Return (x, y) of the center of cell containing provided text 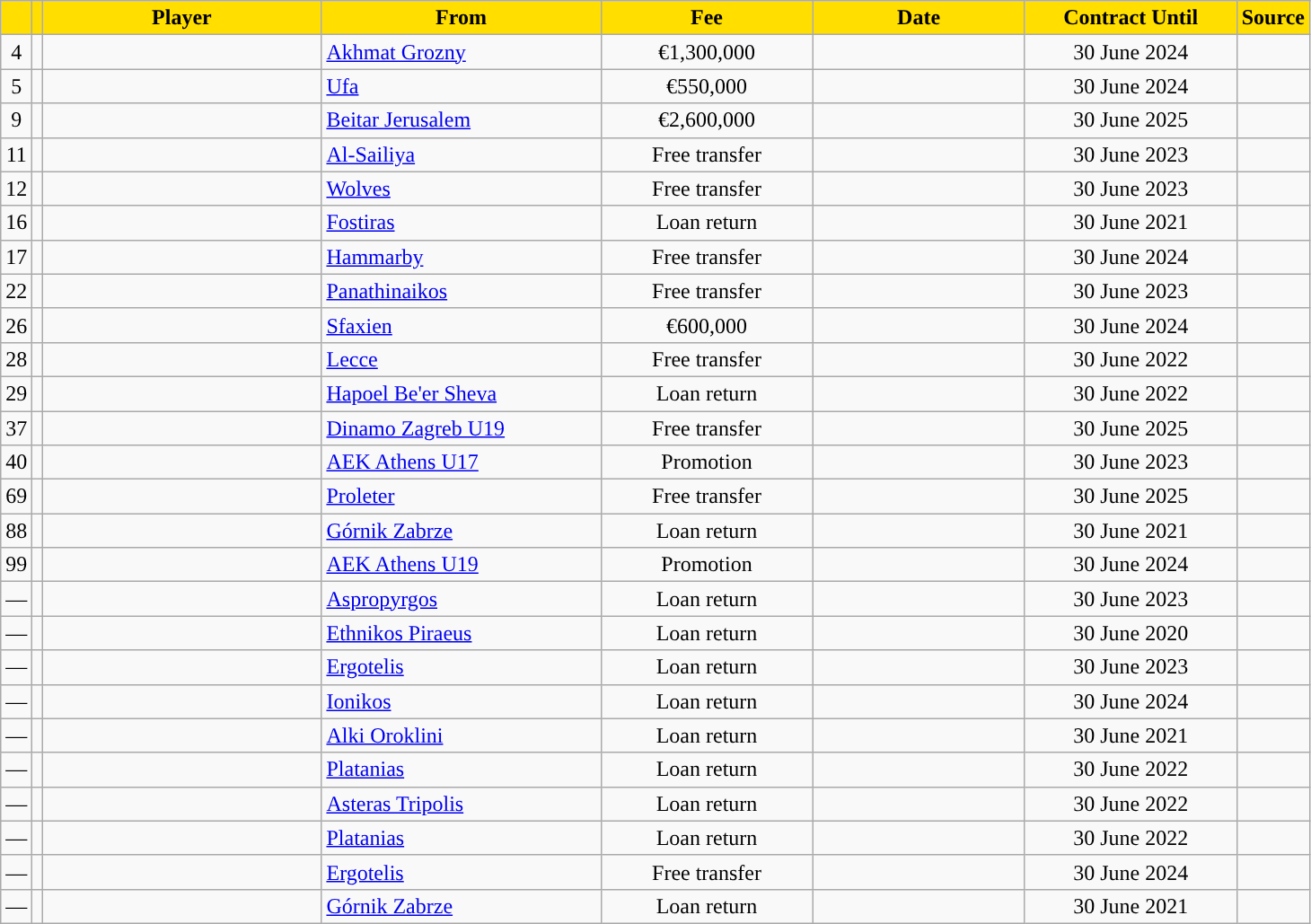
Lecce (462, 359)
30 June 2020 (1131, 633)
Akhmat Grozny (462, 52)
Contract Until (1131, 18)
Sfaxien (462, 325)
Alki Oroklini (462, 735)
Panathinaikos (462, 291)
4 (16, 52)
Fee (707, 18)
Wolves (462, 189)
37 (16, 428)
16 (16, 223)
Al-Sailiya (462, 154)
Date (919, 18)
Player (181, 18)
9 (16, 120)
29 (16, 393)
40 (16, 462)
Proleter (462, 497)
Hammarby (462, 257)
AEK Athens U19 (462, 565)
Beitar Jerusalem (462, 120)
€600,000 (707, 325)
5 (16, 86)
From (462, 18)
22 (16, 291)
11 (16, 154)
Fostiras (462, 223)
12 (16, 189)
88 (16, 531)
€2,600,000 (707, 120)
Ethnikos Piraeus (462, 633)
28 (16, 359)
€550,000 (707, 86)
Source (1273, 18)
26 (16, 325)
€1,300,000 (707, 52)
Ufa (462, 86)
Asteras Tripolis (462, 804)
99 (16, 565)
17 (16, 257)
Ionikos (462, 701)
Dinamo Zagreb U19 (462, 428)
Aspropyrgos (462, 599)
AEK Athens U17 (462, 462)
69 (16, 497)
Hapoel Be'er Sheva (462, 393)
